Scan for the cell matching the given text and deliver its [X, Y] coordinate at center. 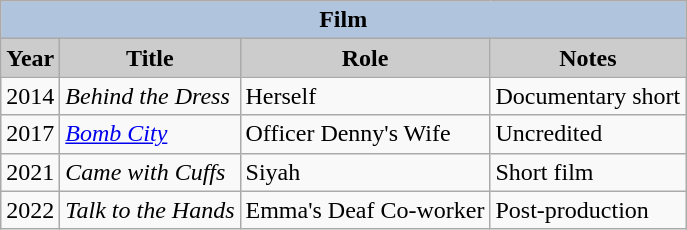
Behind the Dress [150, 96]
Emma's Deaf Co-worker [365, 210]
2021 [30, 172]
2017 [30, 134]
Title [150, 58]
Role [365, 58]
Came with Cuffs [150, 172]
Talk to the Hands [150, 210]
Siyah [365, 172]
Herself [365, 96]
Officer Denny's Wife [365, 134]
Bomb City [150, 134]
Notes [588, 58]
Post-production [588, 210]
Short film [588, 172]
2022 [30, 210]
2014 [30, 96]
Year [30, 58]
Uncredited [588, 134]
Film [344, 20]
Documentary short [588, 96]
